Provide the [x, y] coordinate of the cell's center where the given text is located.  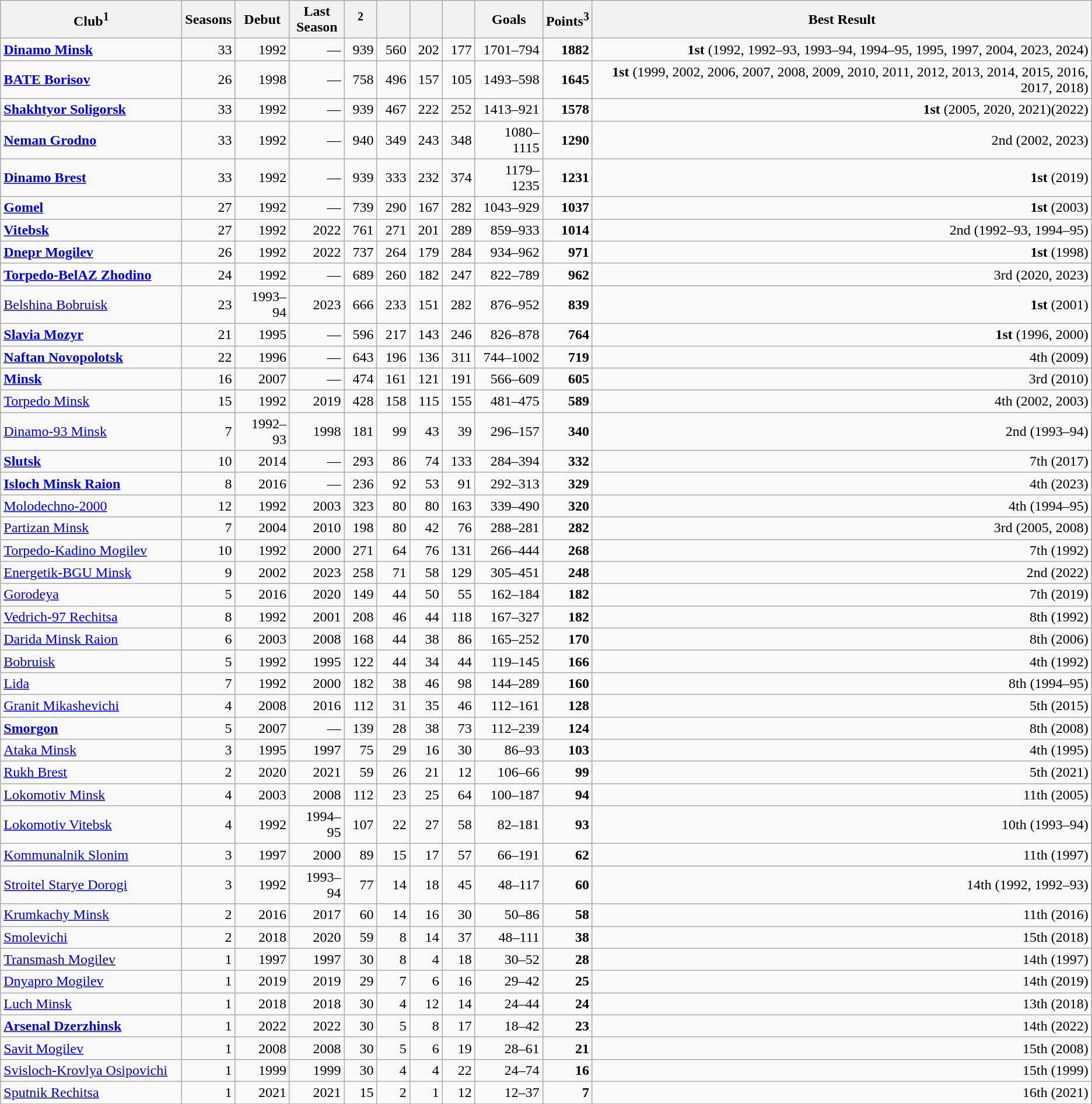
11th (1997) [842, 855]
605 [567, 379]
1014 [567, 230]
86–93 [509, 750]
1st (2003) [842, 208]
247 [459, 274]
739 [360, 208]
758 [360, 79]
474 [360, 379]
243 [426, 140]
222 [426, 110]
8th (2006) [842, 639]
89 [360, 855]
10th (1993–94) [842, 825]
43 [426, 432]
2010 [317, 528]
332 [567, 462]
Minsk [91, 379]
170 [567, 639]
839 [567, 305]
144–289 [509, 683]
8th (2008) [842, 728]
Smolevichi [91, 937]
16th (2021) [842, 1092]
11th (2016) [842, 915]
208 [360, 617]
Lida [91, 683]
761 [360, 230]
Savit Mogilev [91, 1048]
91 [459, 484]
374 [459, 177]
55 [459, 595]
4th (2023) [842, 484]
77 [360, 885]
57 [459, 855]
2017 [317, 915]
3rd (2010) [842, 379]
236 [360, 484]
Points3 [567, 20]
2nd (1993–94) [842, 432]
467 [393, 110]
Best Result [842, 20]
Krumkachy Minsk [91, 915]
92 [393, 484]
Energetik-BGU Minsk [91, 572]
24–44 [509, 1004]
105 [459, 79]
73 [459, 728]
62 [567, 855]
339–490 [509, 506]
764 [567, 334]
Gomel [91, 208]
3rd (2020, 2023) [842, 274]
2002 [262, 572]
Stroitel Starye Dorogi [91, 885]
53 [426, 484]
167–327 [509, 617]
934–962 [509, 252]
30–52 [509, 959]
50–86 [509, 915]
139 [360, 728]
2004 [262, 528]
124 [567, 728]
39 [459, 432]
1413–921 [509, 110]
589 [567, 401]
Torpedo-BelAZ Zhodino [91, 274]
Svisloch-Krovlya Osipovichi [91, 1070]
71 [393, 572]
29–42 [509, 981]
Shakhtyor Soligorsk [91, 110]
Luch Minsk [91, 1004]
Seasons [209, 20]
66–191 [509, 855]
1179–1235 [509, 177]
112–161 [509, 705]
940 [360, 140]
2014 [262, 462]
1701–794 [509, 50]
1st (1999, 2002, 2006, 2007, 2008, 2009, 2010, 2011, 2012, 2013, 2014, 2015, 2016, 2017, 2018) [842, 79]
232 [426, 177]
163 [459, 506]
BATE Borisov [91, 79]
292–313 [509, 484]
131 [459, 550]
260 [393, 274]
Granit Mikashevichi [91, 705]
1st (2001) [842, 305]
106–66 [509, 773]
971 [567, 252]
100–187 [509, 795]
8th (1994–95) [842, 683]
1645 [567, 79]
246 [459, 334]
Goals [509, 20]
1994–95 [317, 825]
19 [459, 1048]
28–61 [509, 1048]
258 [360, 572]
689 [360, 274]
Arsenal Dzerzhinsk [91, 1026]
122 [360, 661]
1493–598 [509, 79]
290 [393, 208]
Naftan Novopolotsk [91, 357]
1st (1996, 2000) [842, 334]
168 [360, 639]
181 [360, 432]
323 [360, 506]
Bobruisk [91, 661]
1st (2019) [842, 177]
3rd (2005, 2008) [842, 528]
349 [393, 140]
18–42 [509, 1026]
149 [360, 595]
Lokomotiv Minsk [91, 795]
2nd (1992–93, 1994–95) [842, 230]
1043–929 [509, 208]
191 [459, 379]
179 [426, 252]
2nd (2022) [842, 572]
198 [360, 528]
107 [360, 825]
666 [360, 305]
1080–1115 [509, 140]
201 [426, 230]
37 [459, 937]
Slutsk [91, 462]
151 [426, 305]
115 [426, 401]
14th (1992, 1992–93) [842, 885]
202 [426, 50]
1578 [567, 110]
165–252 [509, 639]
296–157 [509, 432]
2001 [317, 617]
Dnyapro Mogilev [91, 981]
Gorodeya [91, 595]
1st (1992, 1992–93, 1993–94, 1994–95, 1995, 1997, 2004, 2023, 2024) [842, 50]
15th (2018) [842, 937]
Dnepr Mogilev [91, 252]
7th (2019) [842, 595]
Dinamo Brest [91, 177]
157 [426, 79]
155 [459, 401]
Kommunalnik Slonim [91, 855]
1996 [262, 357]
31 [393, 705]
48–111 [509, 937]
744–1002 [509, 357]
320 [567, 506]
428 [360, 401]
133 [459, 462]
112–239 [509, 728]
311 [459, 357]
1882 [567, 50]
293 [360, 462]
128 [567, 705]
Partizan Minsk [91, 528]
Isloch Minsk Raion [91, 484]
4th (1995) [842, 750]
333 [393, 177]
217 [393, 334]
496 [393, 79]
826–878 [509, 334]
Ataka Minsk [91, 750]
143 [426, 334]
Transmash Mogilev [91, 959]
266–444 [509, 550]
121 [426, 379]
Molodechno-2000 [91, 506]
11th (2005) [842, 795]
481–475 [509, 401]
Vitebsk [91, 230]
Sputnik Rechitsa [91, 1092]
4th (2009) [842, 357]
158 [393, 401]
Torpedo-Kadino Mogilev [91, 550]
Club1 [91, 20]
252 [459, 110]
284 [459, 252]
4th (2002, 2003) [842, 401]
719 [567, 357]
233 [393, 305]
Lokomotiv Vitebsk [91, 825]
119–145 [509, 661]
Vedrich-97 Rechitsa [91, 617]
42 [426, 528]
14th (2022) [842, 1026]
305–451 [509, 572]
Smorgon [91, 728]
162–184 [509, 595]
160 [567, 683]
14th (1997) [842, 959]
103 [567, 750]
1231 [567, 177]
Torpedo Minsk [91, 401]
7th (1992) [842, 550]
LastSeason [317, 20]
24–74 [509, 1070]
596 [360, 334]
4th (1994–95) [842, 506]
45 [459, 885]
74 [426, 462]
9 [209, 572]
288–281 [509, 528]
14th (2019) [842, 981]
15th (2008) [842, 1048]
1st (2005, 2020, 2021)(2022) [842, 110]
15th (1999) [842, 1070]
Slavia Mozyr [91, 334]
643 [360, 357]
82–181 [509, 825]
1037 [567, 208]
329 [567, 484]
8th (1992) [842, 617]
Rukh Brest [91, 773]
876–952 [509, 305]
136 [426, 357]
859–933 [509, 230]
5th (2015) [842, 705]
566–609 [509, 379]
166 [567, 661]
Neman Grodno [91, 140]
12–37 [509, 1092]
Debut [262, 20]
1992–93 [262, 432]
118 [459, 617]
2nd (2002, 2023) [842, 140]
1st (1998) [842, 252]
13th (2018) [842, 1004]
34 [426, 661]
5th (2021) [842, 773]
289 [459, 230]
129 [459, 572]
98 [459, 683]
167 [426, 208]
Dinamo Minsk [91, 50]
93 [567, 825]
348 [459, 140]
264 [393, 252]
196 [393, 357]
340 [567, 432]
7th (2017) [842, 462]
268 [567, 550]
Belshina Bobruisk [91, 305]
248 [567, 572]
94 [567, 795]
962 [567, 274]
Darida Minsk Raion [91, 639]
284–394 [509, 462]
737 [360, 252]
35 [426, 705]
50 [426, 595]
Dinamo-93 Minsk [91, 432]
48–117 [509, 885]
822–789 [509, 274]
177 [459, 50]
4th (1992) [842, 661]
75 [360, 750]
161 [393, 379]
1290 [567, 140]
560 [393, 50]
